Pinpoint the cell where the given text exists, returning its (x, y) midpoint coordinate. 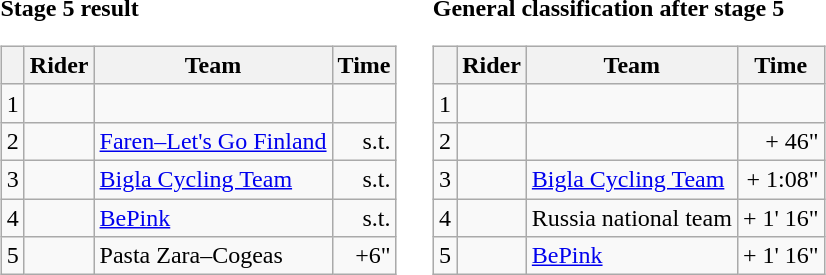
Russia national team (632, 217)
+ 46" (780, 141)
+ 1:08" (780, 179)
+6" (364, 256)
Faren–Let's Go Finland (213, 141)
Pasta Zara–Cogeas (213, 256)
